Return (x, y) of the center of cell containing provided text 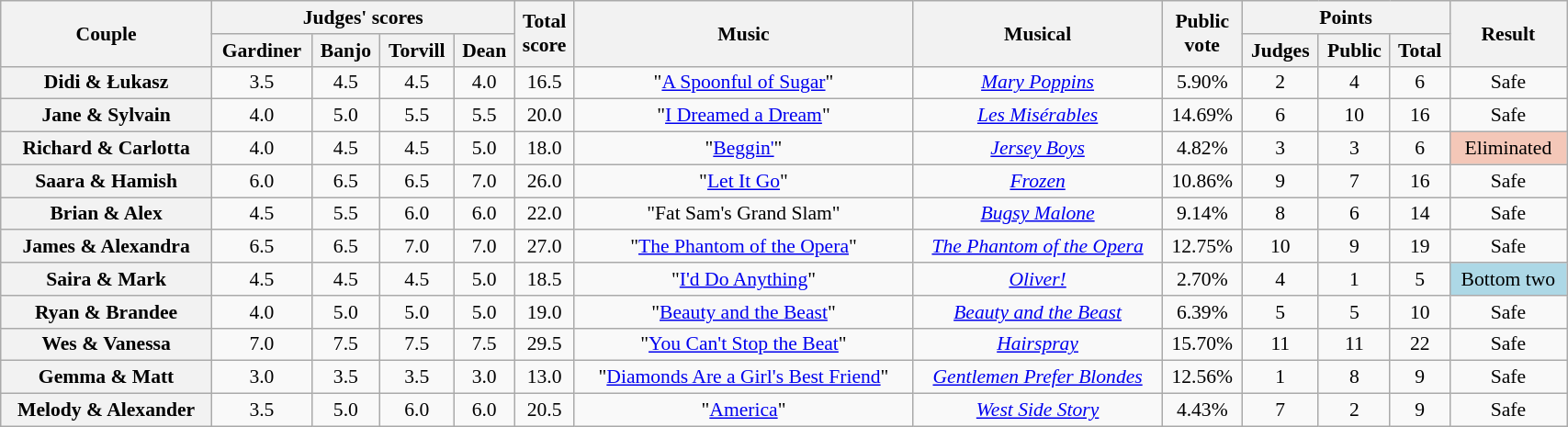
"I Dreamed a Dream" (744, 116)
Totalscore (544, 33)
Points (1346, 17)
22.0 (544, 214)
Result (1508, 33)
Melody & Alexander (107, 410)
Total (1420, 51)
Dean (484, 51)
"Beauty and the Beast" (744, 312)
20.5 (544, 410)
Music (744, 33)
Wes & Vanessa (107, 344)
Publicvote (1201, 33)
Beauty and the Beast (1038, 312)
19 (1420, 247)
Richard & Carlotta (107, 149)
12.75% (1201, 247)
Ryan & Brandee (107, 312)
Judges (1280, 51)
Bugsy Malone (1038, 214)
"Let It Go" (744, 181)
"Beggin'" (744, 149)
14 (1420, 214)
Musical (1038, 33)
Bottom two (1508, 279)
16.5 (544, 83)
Public (1354, 51)
West Side Story (1038, 410)
Couple (107, 33)
Gemma & Matt (107, 377)
Judges' scores (363, 17)
Saira & Mark (107, 279)
4.82% (1201, 149)
"Diamonds Are a Girl's Best Friend" (744, 377)
Brian & Alex (107, 214)
Torvill (417, 51)
9.14% (1201, 214)
13.0 (544, 377)
Gardiner (261, 51)
15.70% (1201, 344)
"The Phantom of the Opera" (744, 247)
Banjo (345, 51)
Gentlemen Prefer Blondes (1038, 377)
27.0 (544, 247)
James & Alexandra (107, 247)
Eliminated (1508, 149)
Les Misérables (1038, 116)
26.0 (544, 181)
14.69% (1201, 116)
The Phantom of the Opera (1038, 247)
5.90% (1201, 83)
18.5 (544, 279)
"I'd Do Anything" (744, 279)
2.70% (1201, 279)
Frozen (1038, 181)
Jane & Sylvain (107, 116)
18.0 (544, 149)
10.86% (1201, 181)
19.0 (544, 312)
20.0 (544, 116)
12.56% (1201, 377)
Saara & Hamish (107, 181)
"America" (744, 410)
Mary Poppins (1038, 83)
Oliver! (1038, 279)
4.43% (1201, 410)
Hairspray (1038, 344)
22 (1420, 344)
6.39% (1201, 312)
"Fat Sam's Grand Slam" (744, 214)
"You Can't Stop the Beat" (744, 344)
"A Spoonful of Sugar" (744, 83)
29.5 (544, 344)
Jersey Boys (1038, 149)
Didi & Łukasz (107, 83)
